Output the (x, y) coordinate of the center of the cell containing the given text.  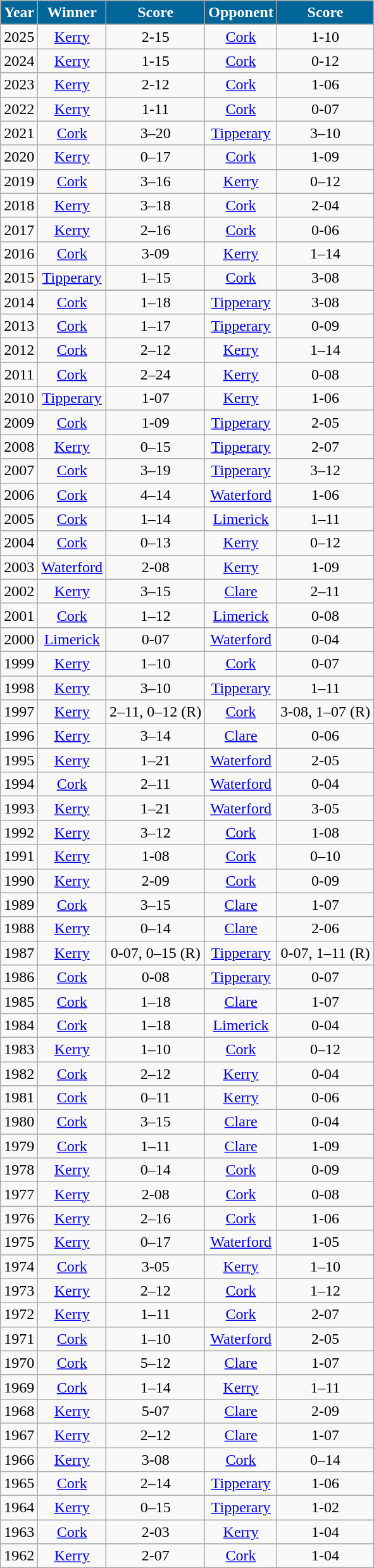
1966 (19, 1459)
2018 (19, 205)
2011 (19, 374)
1993 (19, 808)
2019 (19, 181)
2-15 (156, 37)
3–16 (156, 181)
2025 (19, 37)
2024 (19, 61)
5–12 (156, 1363)
2012 (19, 350)
1975 (19, 1242)
2004 (19, 543)
2-06 (325, 929)
1991 (19, 857)
2–14 (156, 1484)
1-02 (325, 1508)
3–18 (156, 205)
0-07, 0–15 (R) (156, 953)
1988 (19, 929)
2006 (19, 495)
2008 (19, 447)
1977 (19, 1194)
1998 (19, 687)
1990 (19, 881)
2015 (19, 277)
1981 (19, 1098)
1987 (19, 953)
1986 (19, 977)
1980 (19, 1122)
1979 (19, 1146)
1997 (19, 712)
1999 (19, 663)
1–15 (156, 277)
1992 (19, 832)
1963 (19, 1532)
3-09 (156, 253)
Winner (72, 13)
2007 (19, 471)
3-08, 1–07 (R) (325, 712)
5-07 (156, 1411)
0-12 (325, 61)
3–20 (156, 133)
0–10 (325, 857)
3–14 (156, 736)
Year (19, 13)
1–17 (156, 326)
2-04 (325, 205)
2-12 (156, 85)
2009 (19, 423)
0-07, 1–11 (R) (325, 953)
1969 (19, 1387)
2010 (19, 398)
2020 (19, 157)
2014 (19, 302)
1985 (19, 1001)
2002 (19, 591)
1-05 (325, 1242)
0–11 (156, 1098)
1973 (19, 1291)
1972 (19, 1315)
1964 (19, 1508)
Opponent (241, 13)
2001 (19, 615)
2–24 (156, 374)
3–19 (156, 471)
2013 (19, 326)
1984 (19, 1025)
1965 (19, 1484)
2021 (19, 133)
1-15 (156, 61)
2003 (19, 567)
2000 (19, 639)
1989 (19, 905)
1976 (19, 1218)
1967 (19, 1435)
1971 (19, 1339)
2023 (19, 85)
1974 (19, 1266)
1978 (19, 1170)
1968 (19, 1411)
1982 (19, 1074)
1994 (19, 784)
2017 (19, 229)
1962 (19, 1556)
2005 (19, 519)
1-11 (156, 109)
0–13 (156, 543)
1983 (19, 1049)
2022 (19, 109)
2016 (19, 253)
1995 (19, 760)
1996 (19, 736)
2–11, 0–12 (R) (156, 712)
4–14 (156, 495)
1-10 (325, 37)
1970 (19, 1363)
2-03 (156, 1532)
